Return (x, y) of the center of cell containing provided text 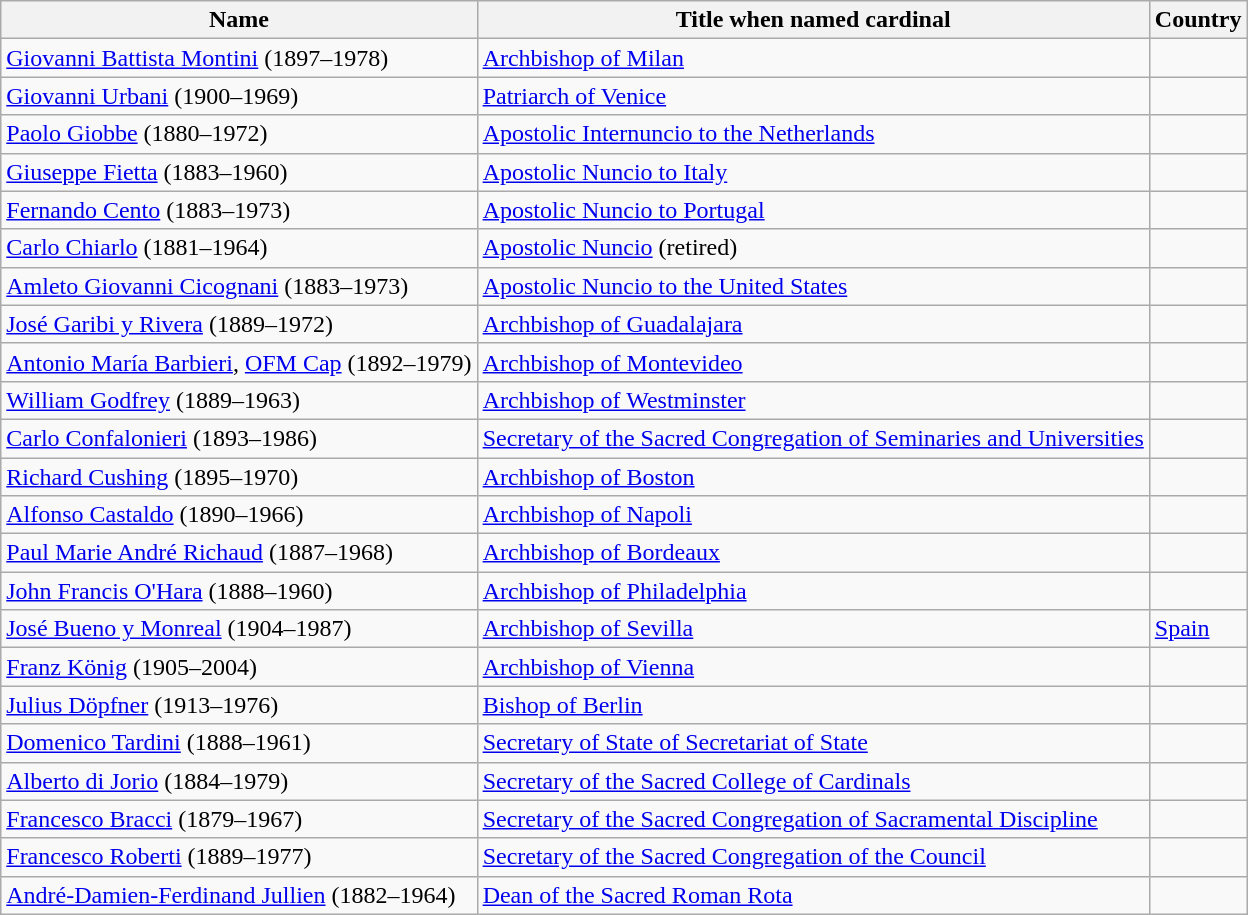
Archbishop of Philadelphia (813, 591)
Domenico Tardini (1888–1961) (239, 743)
Giuseppe Fietta (1883–1960) (239, 172)
Secretary of State of Secretariat of State (813, 743)
Archbishop of Vienna (813, 667)
Antonio María Barbieri, OFM Cap (1892–1979) (239, 362)
Country (1198, 20)
José Bueno y Monreal (1904–1987) (239, 629)
André-Damien-Ferdinand Jullien (1882–1964) (239, 895)
Paolo Giobbe (1880–1972) (239, 134)
Archbishop of Westminster (813, 400)
Amleto Giovanni Cicognani (1883–1973) (239, 286)
Archbishop of Boston (813, 477)
Alberto di Jorio (1884–1979) (239, 781)
Giovanni Battista Montini (1897–1978) (239, 58)
Francesco Roberti (1889–1977) (239, 857)
Secretary of the Sacred College of Cardinals (813, 781)
Archbishop of Napoli (813, 515)
Dean of the Sacred Roman Rota (813, 895)
Secretary of the Sacred Congregation of Seminaries and Universities (813, 438)
Apostolic Nuncio to the United States (813, 286)
Francesco Bracci (1879–1967) (239, 819)
Archbishop of Montevideo (813, 362)
Giovanni Urbani (1900–1969) (239, 96)
Richard Cushing (1895–1970) (239, 477)
Spain (1198, 629)
Paul Marie André Richaud (1887–1968) (239, 553)
Alfonso Castaldo (1890–1966) (239, 515)
Archbishop of Guadalajara (813, 324)
Fernando Cento (1883–1973) (239, 210)
Carlo Confalonieri (1893–1986) (239, 438)
Carlo Chiarlo (1881–1964) (239, 248)
Apostolic Nuncio (retired) (813, 248)
Archbishop of Milan (813, 58)
Apostolic Internuncio to the Netherlands (813, 134)
Name (239, 20)
Patriarch of Venice (813, 96)
Apostolic Nuncio to Portugal (813, 210)
Secretary of the Sacred Congregation of the Council (813, 857)
Archbishop of Sevilla (813, 629)
Franz König (1905–2004) (239, 667)
Julius Döpfner (1913–1976) (239, 705)
Archbishop of Bordeaux (813, 553)
John Francis O'Hara (1888–1960) (239, 591)
Secretary of the Sacred Congregation of Sacramental Discipline (813, 819)
José Garibi y Rivera (1889–1972) (239, 324)
Title when named cardinal (813, 20)
Bishop of Berlin (813, 705)
Apostolic Nuncio to Italy (813, 172)
William Godfrey (1889–1963) (239, 400)
